Find where the given text appears and provide that cell's center as [x, y] coordinate. 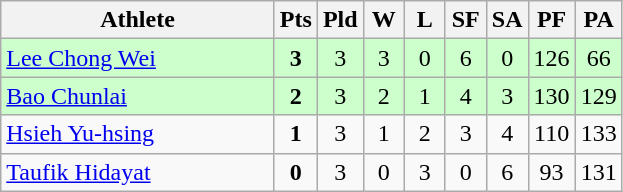
131 [598, 172]
Bao Chunlai [138, 96]
Pld [340, 20]
110 [552, 134]
130 [552, 96]
Pts [296, 20]
133 [598, 134]
SF [466, 20]
PA [598, 20]
Lee Chong Wei [138, 58]
126 [552, 58]
L [424, 20]
129 [598, 96]
PF [552, 20]
Hsieh Yu-hsing [138, 134]
W [384, 20]
SA [507, 20]
Taufik Hidayat [138, 172]
93 [552, 172]
Athlete [138, 20]
66 [598, 58]
